Search for the cell housing the specified text and yield its [x, y] center coordinate. 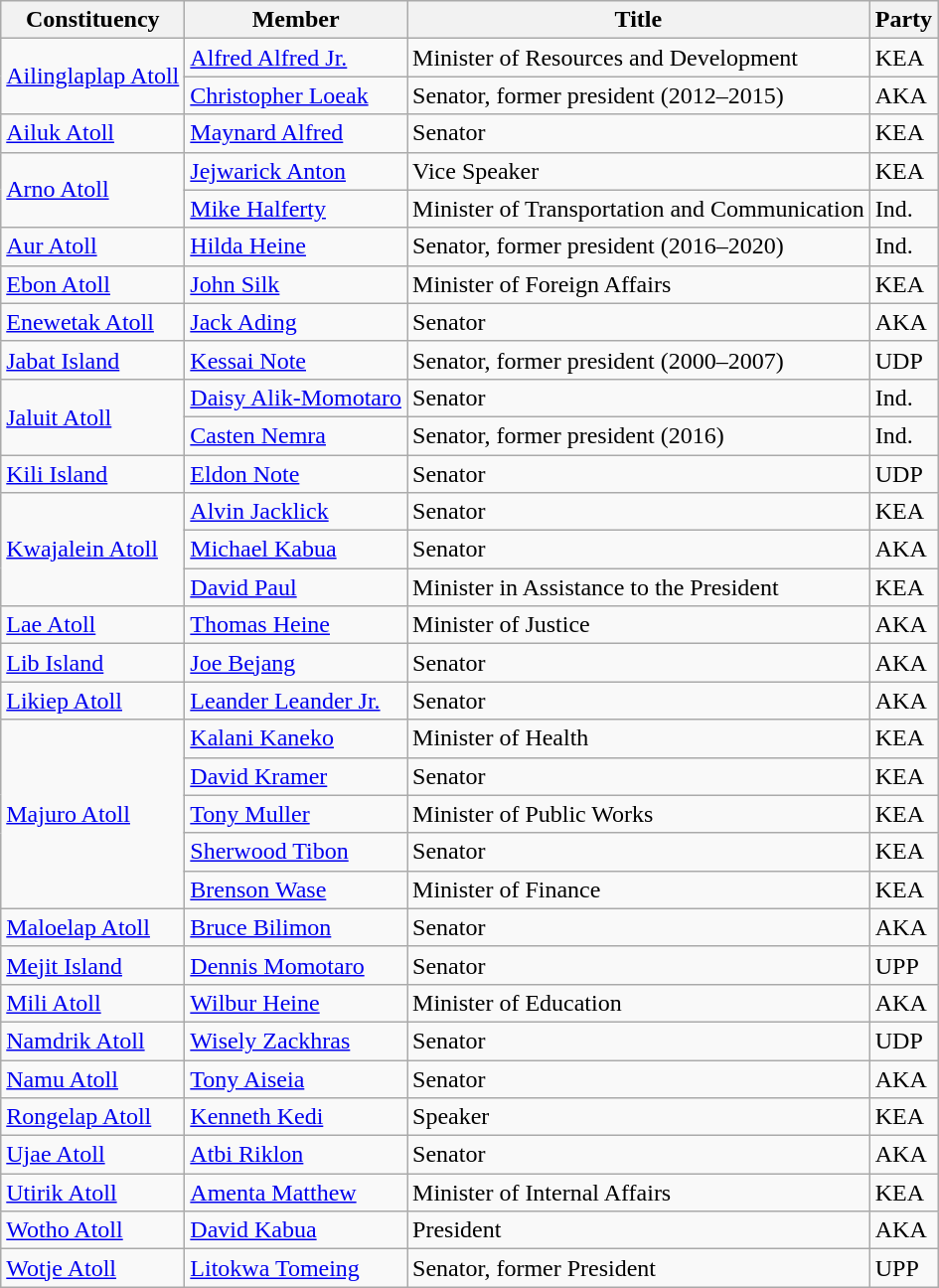
Christopher Loeak [296, 95]
Minister of Education [639, 1003]
Joe Bejang [296, 663]
Utirik Atoll [93, 1193]
Aur Atoll [93, 246]
Michael Kabua [296, 550]
Tony Muller [296, 814]
Amenta Matthew [296, 1193]
Minister of Resources and Development [639, 58]
Minister of Finance [639, 889]
Alvin Jacklick [296, 512]
Jabat Island [93, 360]
David Kramer [296, 776]
Wisely Zackhras [296, 1041]
Ujae Atoll [93, 1155]
Senator, former president (2012–2015) [639, 95]
Vice Speaker [639, 171]
David Paul [296, 587]
Maynard Alfred [296, 133]
Mike Halferty [296, 209]
Majuro Atoll [93, 814]
Ailinglaplap Atoll [93, 77]
Minister of Public Works [639, 814]
Kenneth Kedi [296, 1117]
Mejit Island [93, 965]
Atbi Riklon [296, 1155]
Kessai Note [296, 360]
Casten Nemra [296, 435]
Minister in Assistance to the President [639, 587]
Thomas Heine [296, 625]
Kili Island [93, 474]
Minister of Foreign Affairs [639, 284]
Dennis Momotaro [296, 965]
Leander Leander Jr. [296, 701]
Minister of Health [639, 738]
Wilbur Heine [296, 1003]
Senator, former president (2016) [639, 435]
Enewetak Atoll [93, 322]
Alfred Alfred Jr. [296, 58]
Hilda Heine [296, 246]
John Silk [296, 284]
Jejwarick Anton [296, 171]
David Kabua [296, 1230]
Litokwa Tomeing [296, 1268]
Daisy Alik-Momotaro [296, 398]
Sherwood Tibon [296, 852]
Party [903, 20]
Bruce Bilimon [296, 927]
Brenson Wase [296, 889]
Jack Ading [296, 322]
Title [639, 20]
Senator, former president (2016–2020) [639, 246]
Eldon Note [296, 474]
Ebon Atoll [93, 284]
Tony Aiseia [296, 1078]
Arno Atoll [93, 190]
President [639, 1230]
Wotje Atoll [93, 1268]
Senator, former President [639, 1268]
Kalani Kaneko [296, 738]
Speaker [639, 1117]
Lae Atoll [93, 625]
Minister of Justice [639, 625]
Member [296, 20]
Ailuk Atoll [93, 133]
Namu Atoll [93, 1078]
Jaluit Atoll [93, 416]
Senator, former president (2000–2007) [639, 360]
Mili Atoll [93, 1003]
Minister of Transportation and Communication [639, 209]
Kwajalein Atoll [93, 550]
Rongelap Atoll [93, 1117]
Lib Island [93, 663]
Likiep Atoll [93, 701]
Wotho Atoll [93, 1230]
Minister of Internal Affairs [639, 1193]
Constituency [93, 20]
Maloelap Atoll [93, 927]
Namdrik Atoll [93, 1041]
